Locate the cell with the specified text and output its [X, Y] center coordinate. 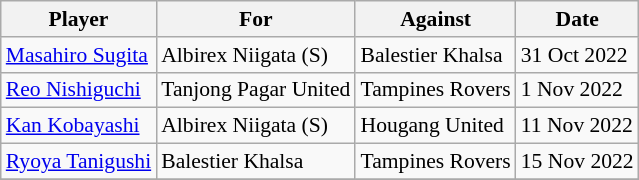
Reo Nishiguchi [78, 90]
1 Nov 2022 [578, 90]
For [256, 19]
31 Oct 2022 [578, 55]
Kan Kobayashi [78, 126]
Date [578, 19]
Player [78, 19]
Ryoya Tanigushi [78, 162]
Masahiro Sugita [78, 55]
11 Nov 2022 [578, 126]
15 Nov 2022 [578, 162]
Against [435, 19]
Tanjong Pagar United [256, 90]
Hougang United [435, 126]
